From the cell containing the given text, extract its center point as [X, Y] coordinate. 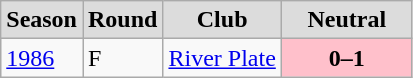
1986 [42, 58]
F [122, 58]
0–1 [346, 58]
Neutral [346, 20]
Club [222, 20]
River Plate [222, 58]
Season [42, 20]
Round [122, 20]
